Return [X, Y] of the center of cell containing provided text 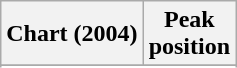
Peakposition [189, 34]
Chart (2004) [72, 34]
